Find where the given text appears and provide that cell's center as [X, Y] coordinate. 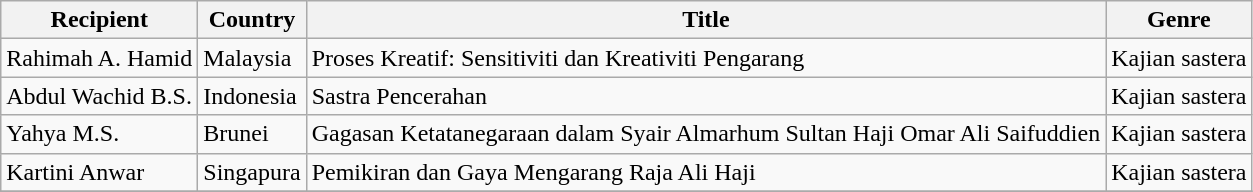
Brunei [252, 134]
Singapura [252, 172]
Country [252, 20]
Abdul Wachid B.S. [100, 96]
Yahya M.S. [100, 134]
Kartini Anwar [100, 172]
Proses Kreatif: Sensitiviti dan Kreativiti Pengarang [706, 58]
Sastra Pencerahan [706, 96]
Pemikiran dan Gaya Mengarang Raja Ali Haji [706, 172]
Title [706, 20]
Genre [1179, 20]
Indonesia [252, 96]
Gagasan Ketatanegaraan dalam Syair Almarhum Sultan Haji Omar Ali Saifuddien [706, 134]
Recipient [100, 20]
Rahimah A. Hamid [100, 58]
Malaysia [252, 58]
